Extract the [x, y] coordinate from the center of the cell holding the provided text.  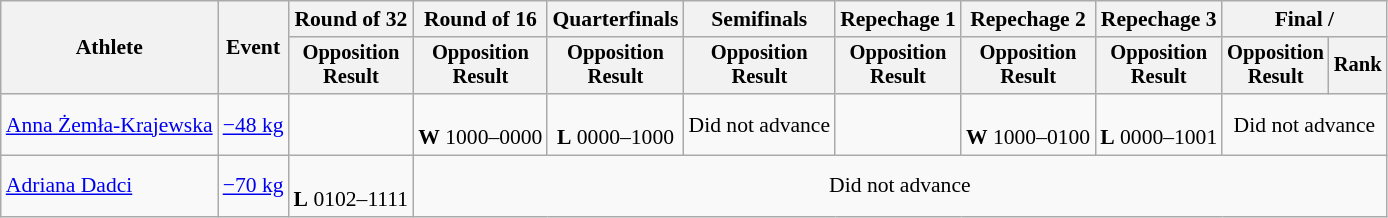
Round of 32 [352, 19]
Final / [1304, 19]
L 0102–1111 [352, 186]
W 1000–0100 [1028, 124]
Semifinals [760, 19]
Repechage 3 [1158, 19]
Rank [1358, 66]
Round of 16 [480, 19]
−48 kg [254, 124]
Repechage 1 [898, 19]
−70 kg [254, 186]
Event [254, 48]
Athlete [110, 48]
Repechage 2 [1028, 19]
W 1000–0000 [480, 124]
Adriana Dadci [110, 186]
L 0000–1000 [615, 124]
Quarterfinals [615, 19]
L 0000–1001 [1158, 124]
Anna Żemła-Krajewska [110, 124]
